Capture the cell that displays the provided text and extract its (X, Y) central coordinate. 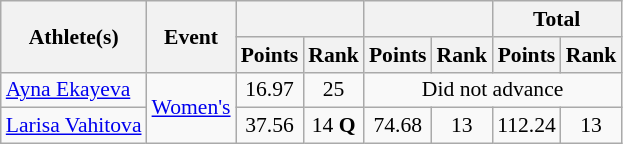
Athlete(s) (74, 36)
Ayna Ekayeva (74, 90)
112.24 (526, 126)
Women's (192, 108)
14 Q (334, 126)
Did not advance (492, 90)
Event (192, 36)
16.97 (270, 90)
74.68 (398, 126)
Larisa Vahitova (74, 126)
25 (334, 90)
Total (556, 19)
37.56 (270, 126)
